Identify which cell holds the provided text, then report its (X, Y) central coordinate. 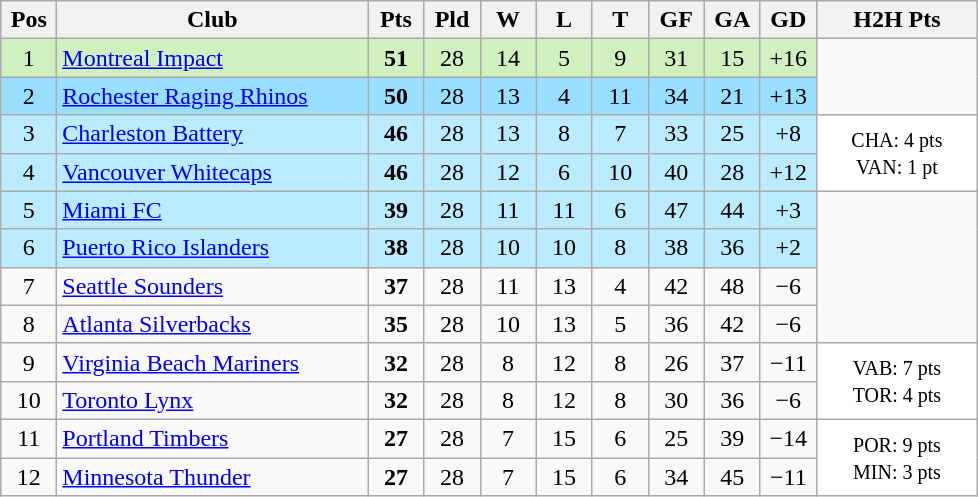
31 (676, 58)
Puerto Rico Islanders (212, 248)
GA (732, 20)
2 (29, 96)
3 (29, 134)
51 (396, 58)
48 (732, 286)
GD (788, 20)
44 (732, 210)
33 (676, 134)
H2H Pts (896, 20)
Virginia Beach Mariners (212, 362)
+8 (788, 134)
+2 (788, 248)
Toronto Lynx (212, 400)
35 (396, 324)
50 (396, 96)
26 (676, 362)
CHA: 4 ptsVAN: 1 pt (896, 153)
Rochester Raging Rhinos (212, 96)
21 (732, 96)
Vancouver Whitecaps (212, 172)
Montreal Impact (212, 58)
40 (676, 172)
45 (732, 477)
+3 (788, 210)
+13 (788, 96)
GF (676, 20)
VAB: 7 ptsTOR: 4 pts (896, 381)
Pld (452, 20)
Atlanta Silverbacks (212, 324)
Miami FC (212, 210)
+12 (788, 172)
Charleston Battery (212, 134)
L (564, 20)
Pos (29, 20)
−14 (788, 438)
POR: 9 ptsMIN: 3 pts (896, 457)
Seattle Sounders (212, 286)
W (508, 20)
T (620, 20)
+16 (788, 58)
14 (508, 58)
30 (676, 400)
Pts (396, 20)
Club (212, 20)
1 (29, 58)
Minnesota Thunder (212, 477)
47 (676, 210)
Portland Timbers (212, 438)
